Capture the cell that displays the provided text and extract its [x, y] central coordinate. 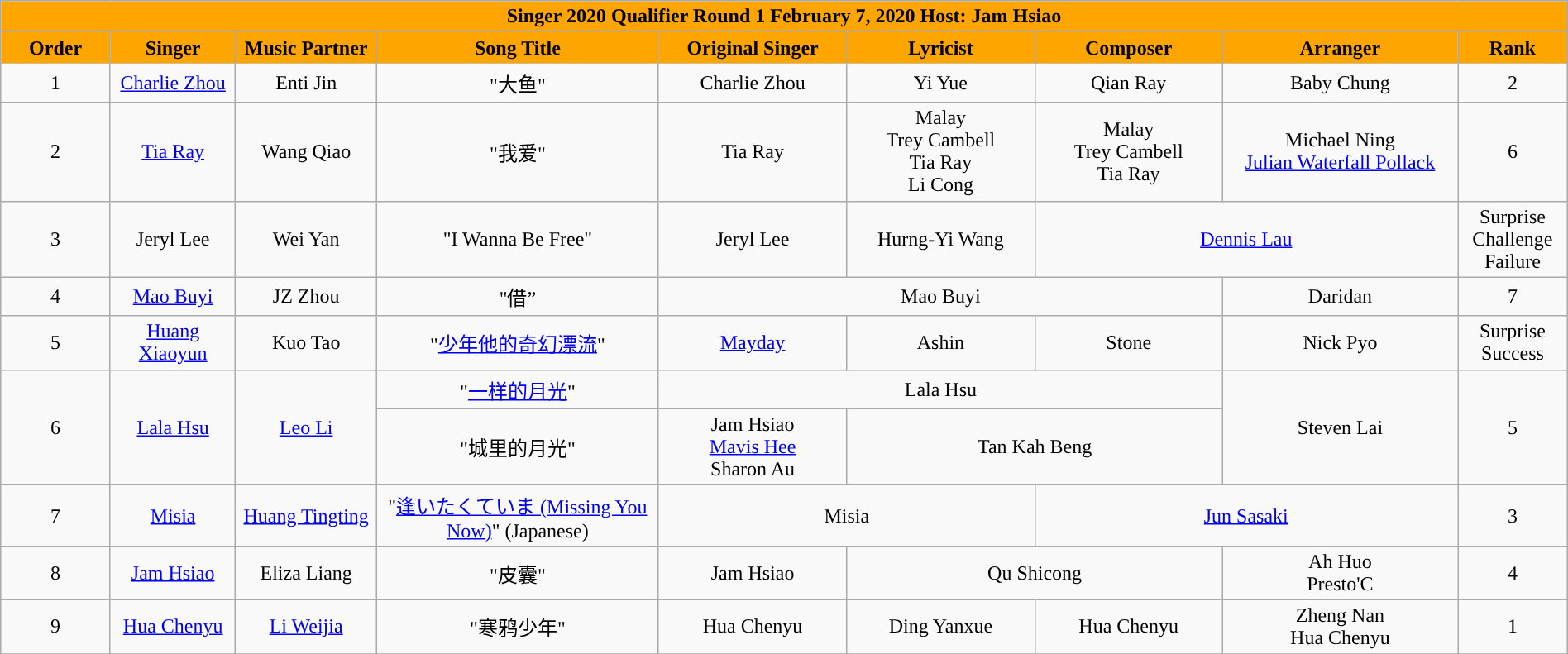
Yi Yue [941, 83]
"借” [518, 296]
"寒鸦少年" [518, 627]
"大鱼" [518, 83]
Daridan [1340, 296]
Composer [1128, 48]
Wang Qiao [306, 152]
Ah HuoPresto'C [1340, 572]
Song Title [518, 48]
Tan Kah Beng [1035, 446]
Huang Xiaoyun [173, 342]
Hurng-Yi Wang [941, 239]
Leo Li [306, 427]
"皮囊" [518, 572]
Ashin [941, 342]
MalayTrey CambellTia Ray [1128, 152]
Li Weijia [306, 627]
Zheng NanHua Chenyu [1340, 627]
Huang Tingting [306, 515]
"城里的月光" [518, 446]
Qu Shicong [1035, 572]
Arranger [1340, 48]
Music Partner [306, 48]
Surprise Success [1513, 342]
Wei Yan [306, 239]
Singer 2020 Qualifier Round 1 February 7, 2020 Host: Jam Hsiao [784, 17]
Baby Chung [1340, 83]
Kuo Tao [306, 342]
Eliza Liang [306, 572]
8 [56, 572]
Nick Pyo [1340, 342]
Singer [173, 48]
Steven Lai [1340, 427]
Qian Ray [1128, 83]
9 [56, 627]
Rank [1513, 48]
"I Wanna Be Free" [518, 239]
Mayday [753, 342]
Jam HsiaoMavis HeeSharon Au [753, 446]
Jun Sasaki [1245, 515]
MalayTrey CambellTia RayLi Cong [941, 152]
Michael NingJulian Waterfall Pollack [1340, 152]
Original Singer [753, 48]
Order [56, 48]
Enti Jin [306, 83]
Dennis Lau [1245, 239]
"我爱" [518, 152]
Stone [1128, 342]
Surprise Challenge Failure [1513, 239]
Ding Yanxue [941, 627]
"少年他的奇幻漂流" [518, 342]
JZ Zhou [306, 296]
"一样的月光" [518, 389]
Lyricist [941, 48]
"逢いたくていま (Missing You Now)" (Japanese) [518, 515]
